From the cell containing the given text, extract its center point as (X, Y) coordinate. 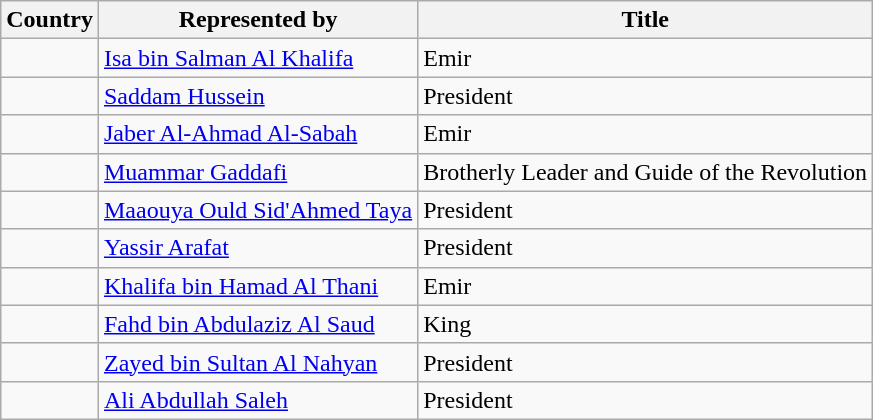
Fahd bin Abdulaziz Al Saud (258, 324)
Isa bin Salman Al Khalifa (258, 58)
Saddam Hussein (258, 96)
Zayed bin Sultan Al Nahyan (258, 362)
Country (50, 20)
Yassir Arafat (258, 248)
Jaber Al-Ahmad Al-Sabah (258, 134)
King (646, 324)
Maaouya Ould Sid'Ahmed Taya (258, 210)
Ali Abdullah Saleh (258, 400)
Represented by (258, 20)
Brotherly Leader and Guide of the Revolution (646, 172)
Khalifa bin Hamad Al Thani (258, 286)
Muammar Gaddafi (258, 172)
Title (646, 20)
